For the text-containing cell, return its midpoint in (x, y) coordinate format. 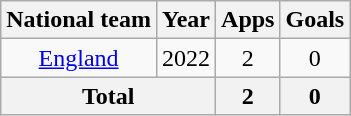
Total (108, 96)
Apps (248, 20)
2022 (186, 58)
England (79, 58)
Year (186, 20)
National team (79, 20)
Goals (315, 20)
